Search for the cell housing the specified text and yield its (x, y) center coordinate. 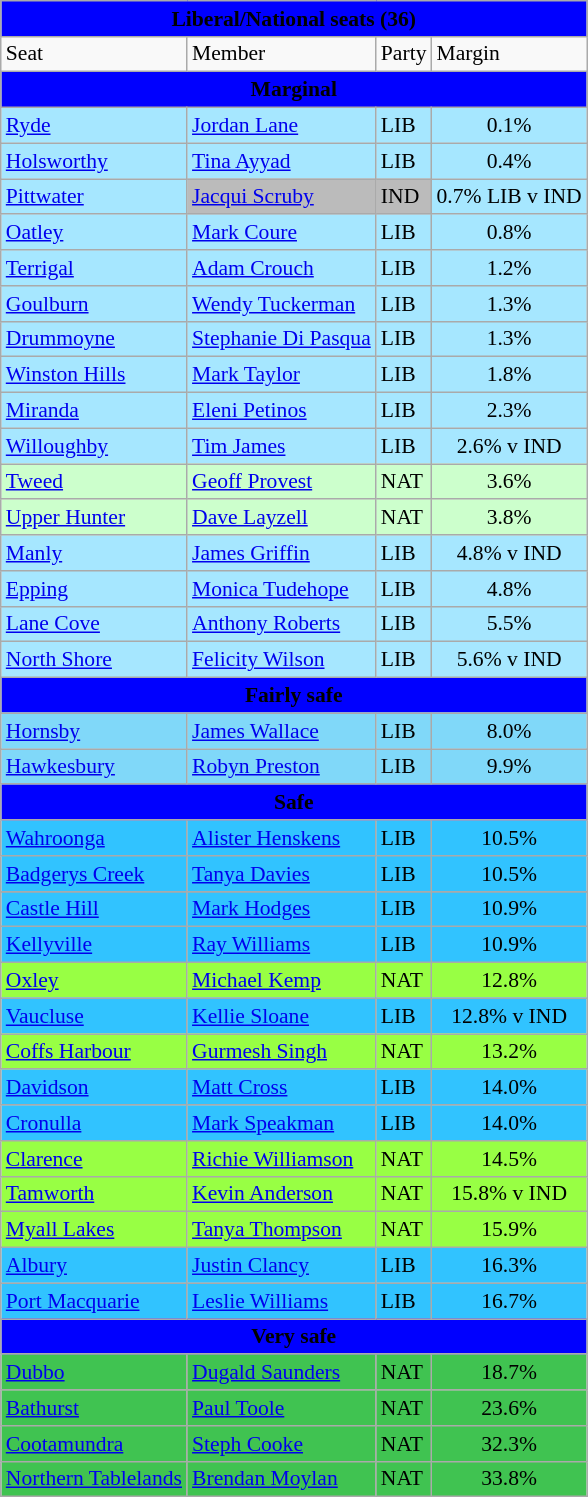
Willoughby (94, 446)
Coffs Harbour (94, 1052)
Mark Speakman (282, 1123)
Mark Hodges (282, 909)
Manly (94, 553)
13.2% (510, 1052)
Fairly safe (294, 695)
Holsworthy (94, 161)
33.8% (510, 1479)
1.8% (510, 375)
Liberal/National seats (36) (294, 18)
Geoff Provest (282, 482)
Port Macquarie (94, 1301)
Richie Williamson (282, 1158)
IND (404, 196)
Kevin Anderson (282, 1194)
5.5% (510, 624)
North Shore (94, 660)
32.3% (510, 1443)
2.6% v IND (510, 446)
Drummoyne (94, 339)
Dubbo (94, 1372)
8.0% (510, 731)
Paul Toole (282, 1408)
Steph Cooke (282, 1443)
Gurmesh Singh (282, 1052)
Albury (94, 1265)
Lane Cove (94, 624)
James Wallace (282, 731)
Cronulla (94, 1123)
0.7% LIB v IND (510, 196)
12.8% v IND (510, 1016)
0.4% (510, 161)
0.1% (510, 125)
12.8% (510, 980)
9.9% (510, 766)
Terrigal (94, 268)
Tanya Thompson (282, 1230)
Tina Ayyad (282, 161)
Tamworth (94, 1194)
Wendy Tuckerman (282, 303)
Cootamundra (94, 1443)
Wahroonga (94, 838)
3.6% (510, 482)
Oatley (94, 232)
Adam Crouch (282, 268)
Marginal (294, 90)
Myall Lakes (94, 1230)
Mark Coure (282, 232)
Northern Tablelands (94, 1479)
Ray Williams (282, 945)
Eleni Petinos (282, 410)
Clarence (94, 1158)
2.3% (510, 410)
Margin (510, 54)
Party (404, 54)
Michael Kemp (282, 980)
0.8% (510, 232)
14.5% (510, 1158)
Matt Cross (282, 1087)
Castle Hill (94, 909)
Brendan Moylan (282, 1479)
1.2% (510, 268)
Leslie Williams (282, 1301)
Goulburn (94, 303)
Bathurst (94, 1408)
Davidson (94, 1087)
Epping (94, 588)
5.6% v IND (510, 660)
Ryde (94, 125)
Jordan Lane (282, 125)
16.3% (510, 1265)
Hawkesbury (94, 766)
Tim James (282, 446)
James Griffin (282, 553)
Tanya Davies (282, 873)
Member (282, 54)
3.8% (510, 517)
4.8% (510, 588)
Seat (94, 54)
Kellyville (94, 945)
4.8% v IND (510, 553)
Safe (294, 802)
Mark Taylor (282, 375)
Badgerys Creek (94, 873)
Oxley (94, 980)
18.7% (510, 1372)
23.6% (510, 1408)
Very safe (294, 1336)
16.7% (510, 1301)
Anthony Roberts (282, 624)
Miranda (94, 410)
Alister Henskens (282, 838)
Justin Clancy (282, 1265)
Kellie Sloane (282, 1016)
Stephanie Di Pasqua (282, 339)
Monica Tudehope (282, 588)
Pittwater (94, 196)
Vaucluse (94, 1016)
Dugald Saunders (282, 1372)
Winston Hills (94, 375)
Jacqui Scruby (282, 196)
Robyn Preston (282, 766)
15.8% v IND (510, 1194)
Hornsby (94, 731)
Upper Hunter (94, 517)
Dave Layzell (282, 517)
Felicity Wilson (282, 660)
Tweed (94, 482)
15.9% (510, 1230)
